Detect which cell encompasses the target text, then output its [X, Y] center coordinate. 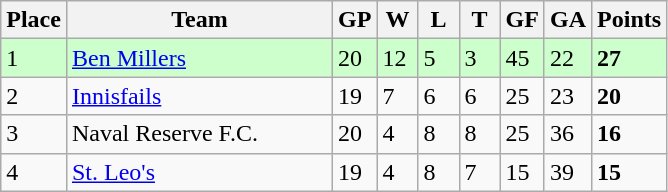
Place [34, 20]
Points [630, 20]
36 [568, 134]
22 [568, 58]
2 [34, 96]
T [480, 20]
Naval Reserve F.C. [199, 134]
1 [34, 58]
Team [199, 20]
Ben Millers [199, 58]
23 [568, 96]
16 [630, 134]
GA [568, 20]
St. Leo's [199, 172]
GP [355, 20]
Innisfails [199, 96]
5 [438, 58]
GF [522, 20]
45 [522, 58]
39 [568, 172]
W [398, 20]
L [438, 20]
27 [630, 58]
12 [398, 58]
